Scan for the cell matching the given text and deliver its [x, y] coordinate at center. 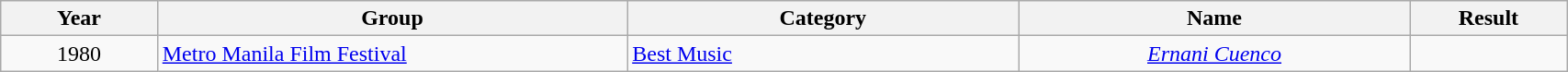
Year [79, 18]
Ernani Cuenco [1214, 54]
Name [1214, 18]
Best Music [823, 54]
Group [391, 18]
Category [823, 18]
Result [1488, 18]
1980 [79, 54]
Metro Manila Film Festival [391, 54]
